Return the [x, y] coordinate for the center point of the cell that contains the specified text.  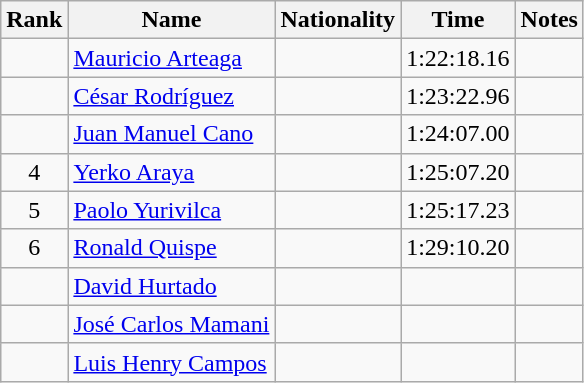
José Carlos Mamani [172, 324]
Juan Manuel Cano [172, 134]
Rank [34, 20]
6 [34, 248]
Mauricio Arteaga [172, 58]
Luis Henry Campos [172, 362]
1:29:10.20 [458, 248]
César Rodríguez [172, 96]
1:22:18.16 [458, 58]
Paolo Yurivilca [172, 210]
4 [34, 172]
Ronald Quispe [172, 248]
1:24:07.00 [458, 134]
Name [172, 20]
1:23:22.96 [458, 96]
1:25:17.23 [458, 210]
5 [34, 210]
Yerko Araya [172, 172]
1:25:07.20 [458, 172]
David Hurtado [172, 286]
Time [458, 20]
Nationality [338, 20]
Notes [549, 20]
